Determine the (X, Y) coordinate at the center of the cell enclosing the given text.  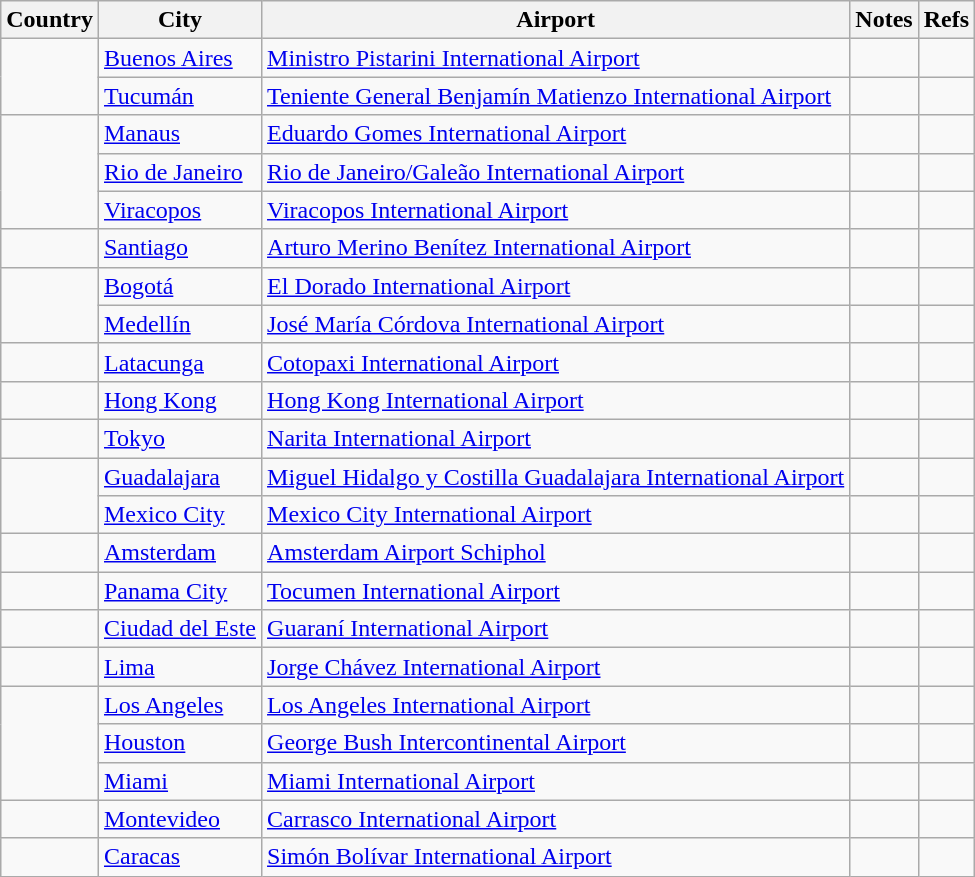
El Dorado International Airport (556, 286)
Caracas (180, 857)
Teniente General Benjamín Matienzo International Airport (556, 96)
Panama City (180, 591)
George Bush Intercontinental Airport (556, 743)
Mexico City International Airport (556, 515)
Miami International Airport (556, 781)
Viracopos (180, 210)
Cotopaxi International Airport (556, 362)
Refs (946, 20)
Amsterdam Airport Schiphol (556, 553)
Simón Bolívar International Airport (556, 857)
City (180, 20)
Medellín (180, 324)
Rio de Janeiro (180, 172)
José María Córdova International Airport (556, 324)
Notes (884, 20)
Viracopos International Airport (556, 210)
Tokyo (180, 438)
Guadalajara (180, 477)
Amsterdam (180, 553)
Guaraní International Airport (556, 629)
Santiago (180, 248)
Tucumán (180, 96)
Miami (180, 781)
Montevideo (180, 819)
Carrasco International Airport (556, 819)
Ciudad del Este (180, 629)
Rio de Janeiro/Galeão International Airport (556, 172)
Bogotá (180, 286)
Los Angeles (180, 705)
Los Angeles International Airport (556, 705)
Buenos Aires (180, 58)
Airport (556, 20)
Tocumen International Airport (556, 591)
Eduardo Gomes International Airport (556, 134)
Country (50, 20)
Houston (180, 743)
Lima (180, 667)
Mexico City (180, 515)
Ministro Pistarini International Airport (556, 58)
Hong Kong International Airport (556, 400)
Latacunga (180, 362)
Hong Kong (180, 400)
Jorge Chávez International Airport (556, 667)
Manaus (180, 134)
Narita International Airport (556, 438)
Miguel Hidalgo y Costilla Guadalajara International Airport (556, 477)
Arturo Merino Benítez International Airport (556, 248)
